Return the (x, y) coordinate for the center point of the cell that contains the specified text.  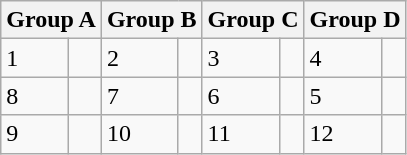
7 (139, 96)
1 (35, 58)
6 (240, 96)
Group D (355, 20)
Group A (52, 20)
12 (343, 134)
2 (139, 58)
10 (139, 134)
Group C (253, 20)
5 (343, 96)
9 (35, 134)
8 (35, 96)
11 (240, 134)
Group B (152, 20)
3 (240, 58)
4 (343, 58)
